Scan for the cell matching the given text and deliver its (x, y) coordinate at center. 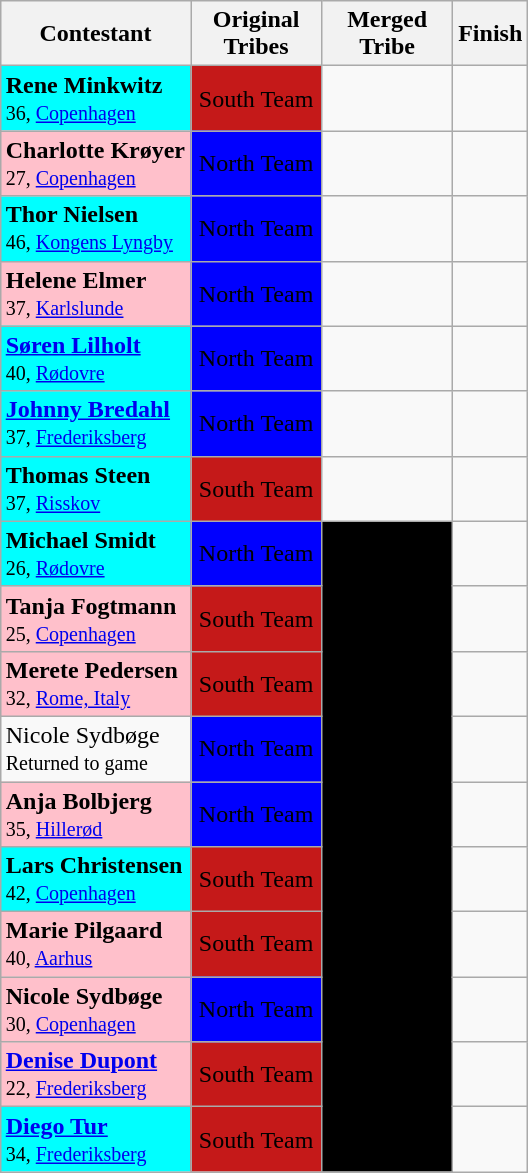
Helene Elmer37, Karlslunde (95, 294)
Charlotte Krøyer27, Copenhagen (95, 164)
Michael Smidt26, Rødovre (95, 554)
Diego Tur34, Frederiksberg (95, 1140)
OriginalTribes (256, 34)
MergedTribe (388, 34)
Contestant (95, 34)
Anja Bolbjerg35, Hillerød (95, 814)
Thor Nielsen46, Kongens Lyngby (95, 228)
Rene Minkwitz36, Copenhagen (95, 98)
Tanja Fogtmann25, Copenhagen (95, 618)
Thomas Steen37, Risskov (95, 488)
Nicole Sydbøge30, Copenhagen (95, 1010)
Finish (490, 34)
Johnny Bredahl37, Frederiksberg (95, 424)
Robinson (388, 846)
Marie Pilgaard40, Aarhus (95, 944)
Lars Christensen42, Copenhagen (95, 880)
Denise Dupont22, Frederiksberg (95, 1074)
Merete Pedersen32, Rome, Italy (95, 684)
Søren Lilholt40, Rødovre (95, 358)
Nicole SydbøgeReturned to game (95, 748)
